Extract the [X, Y] coordinate from the center of the cell holding the provided text.  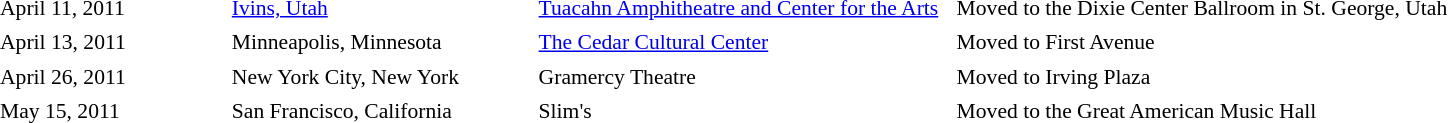
Minneapolis, Minnesota [381, 42]
The Cedar Cultural Center [744, 42]
New York City, New York [381, 77]
Gramercy Theatre [744, 77]
